Detect which cell encompasses the target text, then output its [X, Y] center coordinate. 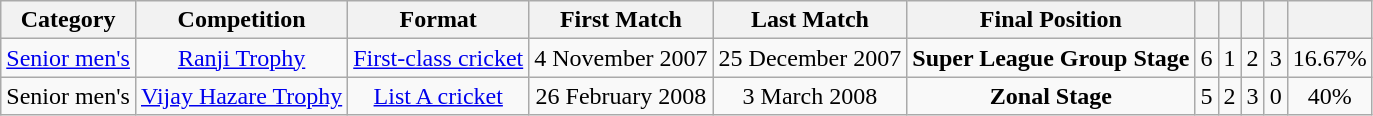
16.67% [1330, 58]
4 November 2007 [621, 58]
Format [438, 20]
First-class cricket [438, 58]
1 [1230, 58]
0 [1276, 96]
Competition [241, 20]
Super League Group Stage [1051, 58]
5 [1206, 96]
Category [68, 20]
26 February 2008 [621, 96]
Last Match [810, 20]
6 [1206, 58]
3 March 2008 [810, 96]
40% [1330, 96]
Ranji Trophy [241, 58]
First Match [621, 20]
List A cricket [438, 96]
Zonal Stage [1051, 96]
25 December 2007 [810, 58]
Vijay Hazare Trophy [241, 96]
Final Position [1051, 20]
